Identify which cell holds the provided text, then report its [x, y] central coordinate. 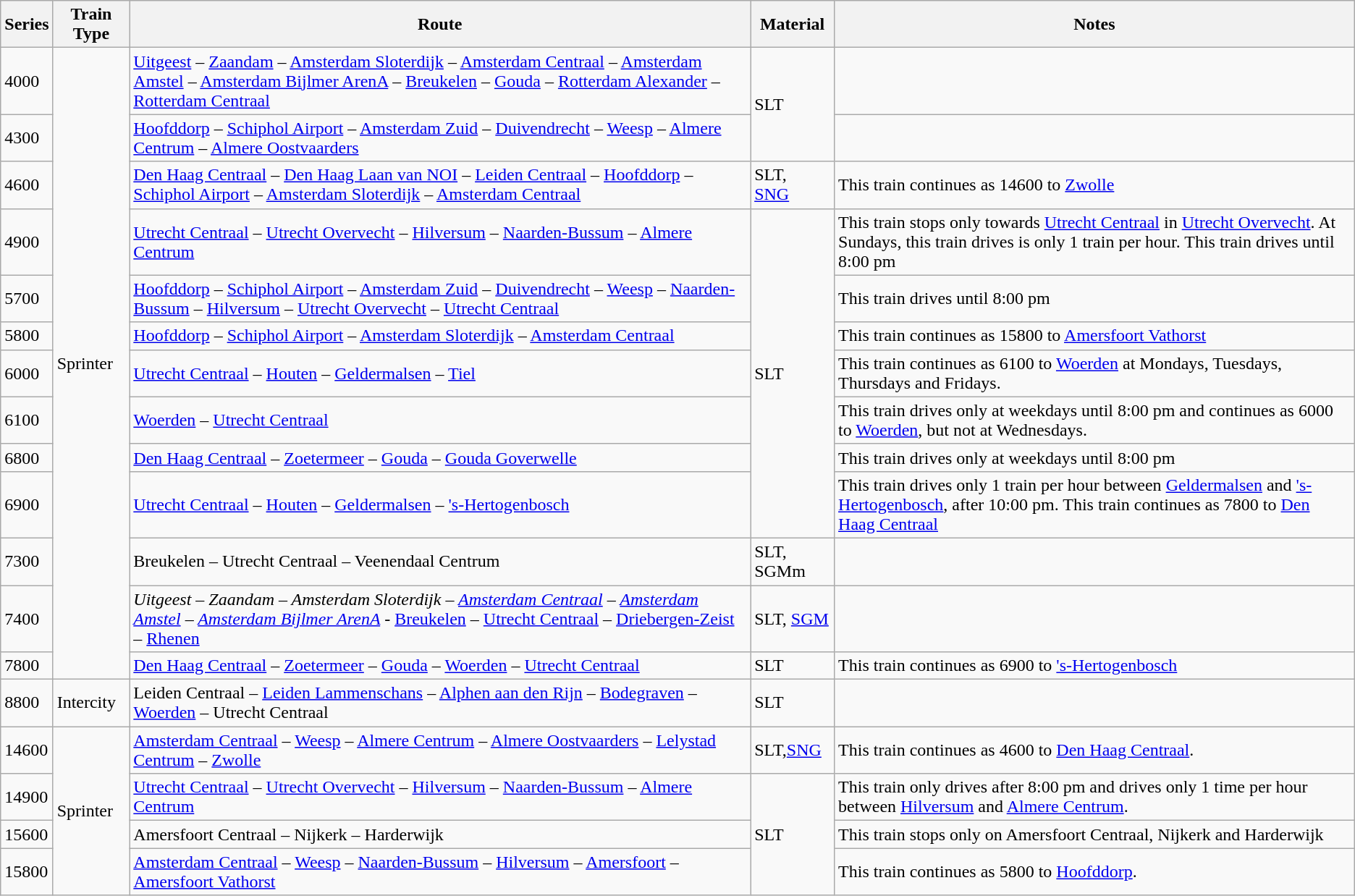
15600 [27, 834]
This train drives until 8:00 pm [1094, 298]
This train drives only at weekdays until 8:00 pm [1094, 457]
5800 [27, 336]
14900 [27, 798]
6000 [27, 373]
Leiden Centraal – Leiden Lammenschans – Alphen aan den Rijn – Bodegraven – Woerden – Utrecht Centraal [440, 703]
Den Haag Centraal – Zoetermeer – Gouda – Gouda Goverwelle [440, 457]
7300 [27, 562]
This train drives only at weekdays until 8:00 pm and continues as 6000 to Woerden, but not at Wednesdays. [1094, 420]
Series [27, 25]
This train drives only 1 train per hour between Geldermalsen and 's-Hertogenbosch, after 10:00 pm. This train continues as 7800 to Den Haag Centraal [1094, 504]
6900 [27, 504]
Den Haag Centraal – Den Haag Laan van NOI – Leiden Centraal – Hoofddorp – Schiphol Airport – Amsterdam Sloterdijk – Amsterdam Centraal [440, 185]
This train continues as 15800 to Amersfoort Vathorst [1094, 336]
Intercity [91, 703]
Woerden – Utrecht Centraal [440, 420]
Route [440, 25]
7800 [27, 666]
8800 [27, 703]
14600 [27, 750]
Utrecht Centraal – Houten – Geldermalsen – 's-Hertogenbosch [440, 504]
This train only drives after 8:00 pm and drives only 1 time per hour between Hilversum and Almere Centrum. [1094, 798]
This train continues as 6900 to 's-Hertogenbosch [1094, 666]
Amersfoort Centraal – Nijkerk – Harderwijk [440, 834]
4900 [27, 242]
Hoofddorp – Schiphol Airport – Amsterdam Zuid – Duivendrecht – Weesp – Naarden-Bussum – Hilversum – Utrecht Overvecht – Utrecht Centraal [440, 298]
SLT, SGM [793, 618]
4000 [27, 81]
4600 [27, 185]
Breukelen – Utrecht Centraal – Veenendaal Centrum [440, 562]
This train continues as 5800 to Hoofddorp. [1094, 871]
This train continues as 14600 to Zwolle [1094, 185]
15800 [27, 871]
Amsterdam Centraal – Weesp – Almere Centrum – Almere Oostvaarders – Lelystad Centrum – Zwolle [440, 750]
7400 [27, 618]
This train continues as 6100 to Woerden at Mondays, Tuesdays, Thursdays and Fridays. [1094, 373]
6100 [27, 420]
Hoofddorp – Schiphol Airport – Amsterdam Sloterdijk – Amsterdam Centraal [440, 336]
Hoofddorp – Schiphol Airport – Amsterdam Zuid – Duivendrecht – Weesp – Almere Centrum – Almere Oostvaarders [440, 138]
Train Type [91, 25]
Utrecht Centraal – Houten – Geldermalsen – Tiel [440, 373]
This train stops only on Amersfoort Centraal, Nijkerk and Harderwijk [1094, 834]
This train continues as 4600 to Den Haag Centraal. [1094, 750]
Den Haag Centraal – Zoetermeer – Gouda – Woerden – Utrecht Centraal [440, 666]
Notes [1094, 25]
5700 [27, 298]
4300 [27, 138]
Material [793, 25]
Amsterdam Centraal – Weesp – Naarden-Bussum – Hilversum – Amersfoort – Amersfoort Vathorst [440, 871]
SLT, SGMm [793, 562]
6800 [27, 457]
